Capture the cell that displays the provided text and extract its [x, y] central coordinate. 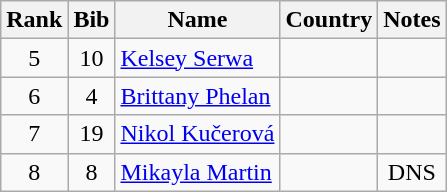
4 [92, 96]
6 [34, 96]
7 [34, 134]
Bib [92, 20]
Mikayla Martin [198, 172]
Brittany Phelan [198, 96]
Nikol Kučerová [198, 134]
Notes [412, 20]
Rank [34, 20]
Country [329, 20]
Name [198, 20]
Kelsey Serwa [198, 58]
10 [92, 58]
5 [34, 58]
19 [92, 134]
DNS [412, 172]
